Find where the given text appears and provide that cell's center as (X, Y) coordinate. 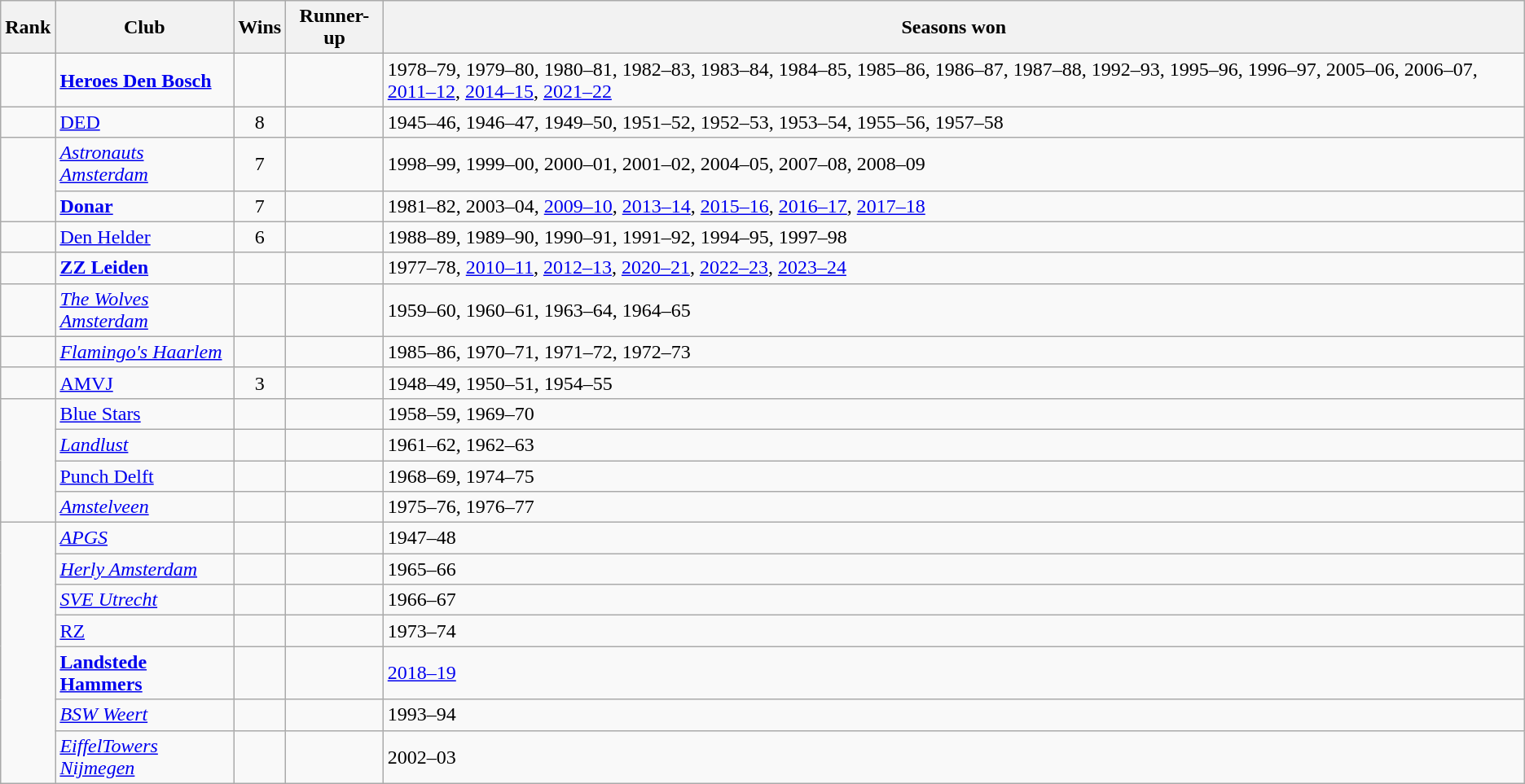
RZ (145, 631)
Heroes Den Bosch (145, 80)
Wins (260, 28)
2018–19 (953, 672)
Astronauts Amsterdam (145, 164)
AMVJ (145, 383)
Donar (145, 206)
1973–74 (953, 631)
Seasons won (953, 28)
DED (145, 122)
2002–03 (953, 757)
1958–59, 1969–70 (953, 414)
Punch Delft (145, 476)
Landstede Hammers (145, 672)
APGS (145, 538)
Flamingo's Haarlem (145, 352)
1959–60, 1960–61, 1963–64, 1964–65 (953, 309)
Rank (28, 28)
1966–67 (953, 600)
SVE Utrecht (145, 600)
Blue Stars (145, 414)
1968–69, 1974–75 (953, 476)
1975–76, 1976–77 (953, 507)
Runner-up (335, 28)
6 (260, 237)
8 (260, 122)
1961–62, 1962–63 (953, 445)
Den Helder (145, 237)
1947–48 (953, 538)
1965–66 (953, 569)
1998–99, 1999–00, 2000–01, 2001–02, 2004–05, 2007–08, 2008–09 (953, 164)
EiffelTowers Nijmegen (145, 757)
Herly Amsterdam (145, 569)
1977–78, 2010–11, 2012–13, 2020–21, 2022–23, 2023–24 (953, 268)
1945–46, 1946–47, 1949–50, 1951–52, 1952–53, 1953–54, 1955–56, 1957–58 (953, 122)
1948–49, 1950–51, 1954–55 (953, 383)
The Wolves Amsterdam (145, 309)
BSW Weert (145, 715)
1981–82, 2003–04, 2009–10, 2013–14, 2015–16, 2016–17, 2017–18 (953, 206)
Club (145, 28)
1988–89, 1989–90, 1990–91, 1991–92, 1994–95, 1997–98 (953, 237)
1985–86, 1970–71, 1971–72, 1972–73 (953, 352)
ZZ Leiden (145, 268)
Amstelveen (145, 507)
Landlust (145, 445)
3 (260, 383)
1993–94 (953, 715)
